For the text-containing cell, return its midpoint in (X, Y) coordinate format. 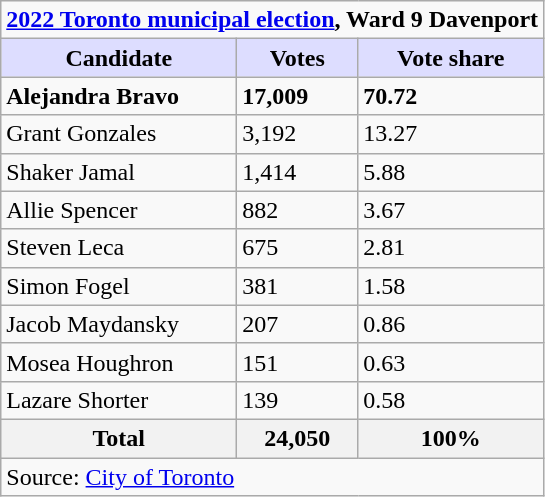
13.27 (451, 134)
Votes (298, 58)
70.72 (451, 96)
5.88 (451, 172)
0.58 (451, 400)
Steven Leca (119, 248)
Candidate (119, 58)
381 (298, 286)
0.86 (451, 324)
882 (298, 210)
Lazare Shorter (119, 400)
151 (298, 362)
Allie Spencer (119, 210)
1,414 (298, 172)
Shaker Jamal (119, 172)
3,192 (298, 134)
24,050 (298, 438)
Grant Gonzales (119, 134)
3.67 (451, 210)
1.58 (451, 286)
Simon Fogel (119, 286)
Mosea Houghron (119, 362)
Source: City of Toronto (272, 477)
0.63 (451, 362)
675 (298, 248)
100% (451, 438)
139 (298, 400)
Alejandra Bravo (119, 96)
2.81 (451, 248)
Total (119, 438)
17,009 (298, 96)
207 (298, 324)
Jacob Maydansky (119, 324)
Vote share (451, 58)
2022 Toronto municipal election, Ward 9 Davenport (272, 20)
